From the cell containing the given text, extract its center point as [X, Y] coordinate. 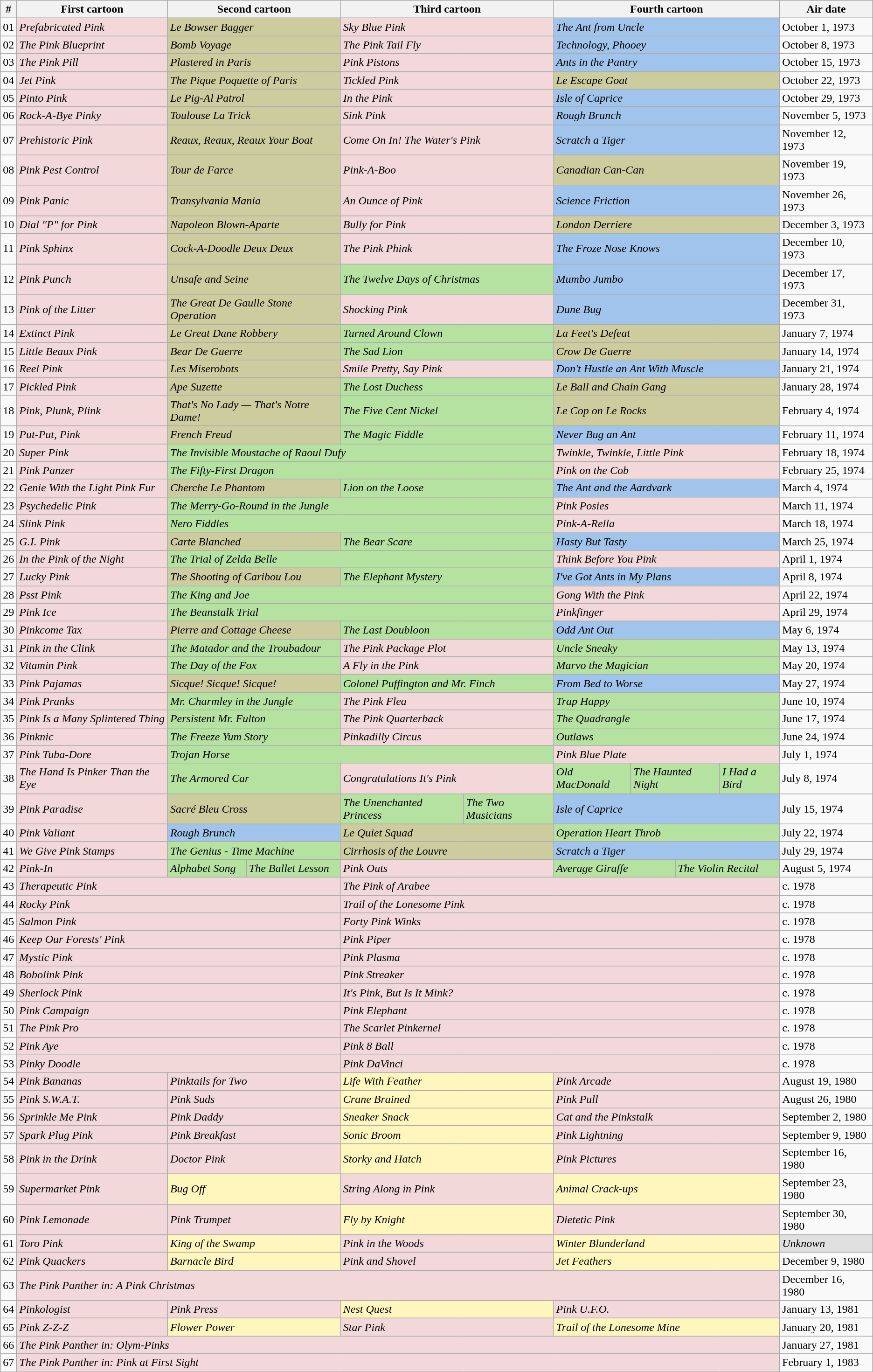
06 [8, 116]
Second cartoon [254, 9]
The Hand Is Pinker Than the Eye [92, 778]
Le Pig-Al Patrol [254, 98]
65 [8, 1327]
Operation Heart Throb [667, 833]
Pink of the Litter [92, 310]
March 25, 1974 [826, 541]
Average Giraffe [615, 868]
The Pink Tail Fly [447, 45]
Pink Blue Plate [667, 754]
Outlaws [667, 737]
The Sad Lion [447, 351]
The Pink Panther in: A Pink Christmas [398, 1286]
Dietetic Pink [667, 1219]
Science Friction [667, 201]
46 [8, 940]
July 22, 1974 [826, 833]
Pink Pistons [447, 63]
We Give Pink Stamps [92, 850]
Prefabricated Pink [92, 27]
Pink Aye [179, 1046]
36 [8, 737]
Pink Arcade [667, 1081]
27 [8, 577]
The Pink Pro [179, 1028]
The Great De Gaulle Stone Operation [254, 310]
March 4, 1974 [826, 488]
Little Beaux Pink [92, 351]
The Twelve Days of Christmas [447, 279]
Reel Pink [92, 369]
53 [8, 1064]
Trojan Horse [360, 754]
The Magic Fiddle [447, 435]
08 [8, 170]
Pink Trumpet [254, 1219]
Uncle Sneaky [667, 648]
Pink, Plunk, Plink [92, 411]
43 [8, 886]
Pink Posies [667, 506]
November 19, 1973 [826, 170]
Ants in the Pantry [667, 63]
Genie With the Light Pink Fur [92, 488]
The Genius - Time Machine [254, 850]
I Had a Bird [749, 778]
February 1, 1983 [826, 1363]
04 [8, 80]
Sacré Bleu Cross [254, 809]
Pink Quackers [92, 1261]
Nero Fiddles [360, 523]
Pink Streaker [560, 975]
Pink Lemonade [92, 1219]
Pink Panzer [92, 470]
The Ballet Lesson [293, 868]
The Shooting of Caribou Lou [254, 577]
Bully for Pink [447, 224]
March 18, 1974 [826, 523]
Third cartoon [447, 9]
Trail of the Lonesome Pink [560, 904]
Super Pink [92, 453]
In the Pink [447, 98]
January 14, 1974 [826, 351]
15 [8, 351]
July 29, 1974 [826, 850]
Pinto Pink [92, 98]
Le Quiet Squad [447, 833]
The Pink Blueprint [92, 45]
September 30, 1980 [826, 1219]
April 1, 1974 [826, 559]
Salmon Pink [179, 922]
Pinky Doodle [179, 1064]
Pink Tuba-Dore [92, 754]
Pink Paradise [92, 809]
Mumbo Jumbo [667, 279]
The Beanstalk Trial [360, 613]
19 [8, 435]
Persistent Mr. Fulton [254, 719]
66 [8, 1345]
Pink Pictures [667, 1159]
December 31, 1973 [826, 310]
Pierre and Cottage Cheese [254, 630]
Bear De Guerre [254, 351]
38 [8, 778]
64 [8, 1309]
Barnacle Bird [254, 1261]
It's Pink, But Is It Mink? [560, 993]
12 [8, 279]
Life With Feather [447, 1081]
November 26, 1973 [826, 201]
July 8, 1974 [826, 778]
Pinknic [92, 737]
October 1, 1973 [826, 27]
Supermarket Pink [92, 1189]
Pink Bananas [92, 1081]
Pink and Shovel [447, 1261]
17 [8, 387]
The Two Musicians [508, 809]
The Violin Recital [727, 868]
The Trial of Zelda Belle [360, 559]
April 22, 1974 [826, 595]
Napoleon Blown-Aparte [254, 224]
Bobolink Pink [179, 975]
September 16, 1980 [826, 1159]
Pink Is a Many Splintered Thing [92, 719]
31 [8, 648]
Dune Bug [667, 310]
September 23, 1980 [826, 1189]
May 13, 1974 [826, 648]
56 [8, 1117]
Therapeutic Pink [179, 886]
25 [8, 541]
Transylvania Mania [254, 201]
Pink in the Clink [92, 648]
The Elephant Mystery [447, 577]
Pink Piper [560, 940]
40 [8, 833]
50 [8, 1010]
Winter Blunderland [667, 1244]
La Feet's Defeat [667, 334]
The Pink Panther in: Olym-Pinks [398, 1345]
21 [8, 470]
Nest Quest [447, 1309]
The Pink of Arabee [560, 886]
Pink Pull [667, 1099]
April 29, 1974 [826, 613]
Sprinkle Me Pink [92, 1117]
The Pink Package Plot [447, 648]
Les Miserobots [254, 369]
The Pink Phink [447, 248]
05 [8, 98]
# [8, 9]
From Bed to Worse [667, 683]
24 [8, 523]
The Froze Nose Knows [667, 248]
Cherche Le Phantom [254, 488]
Fourth cartoon [667, 9]
57 [8, 1135]
Pink on the Cob [667, 470]
Put-Put, Pink [92, 435]
Rock-A-Bye Pinky [92, 116]
Pickled Pink [92, 387]
Twinkle, Twinkle, Little Pink [667, 453]
Pinkadilly Circus [447, 737]
51 [8, 1028]
Keep Our Forests' Pink [179, 940]
Pink Breakfast [254, 1135]
April 8, 1974 [826, 577]
Pink 8 Ball [560, 1046]
December 16, 1980 [826, 1286]
Psychedelic Pink [92, 506]
Le Bowser Bagger [254, 27]
February 18, 1974 [826, 453]
February 4, 1974 [826, 411]
Unknown [826, 1244]
01 [8, 27]
The Ant from Uncle [667, 27]
Turned Around Clown [447, 334]
Pink Sphinx [92, 248]
The Invisible Moustache of Raoul Dufy [360, 453]
Pink Campaign [179, 1010]
39 [8, 809]
Pink Elephant [560, 1010]
Le Escape Goat [667, 80]
December 17, 1973 [826, 279]
An Ounce of Pink [447, 201]
22 [8, 488]
Jet Pink [92, 80]
Colonel Puffington and Mr. Finch [447, 683]
January 28, 1974 [826, 387]
May 6, 1974 [826, 630]
Cock-A-Doodle Deux Deux [254, 248]
In the Pink of the Night [92, 559]
Cirrhosis of the Louvre [447, 850]
18 [8, 411]
Lion on the Loose [447, 488]
Pink Suds [254, 1099]
Reaux, Reaux, Reaux Your Boat [254, 140]
October 29, 1973 [826, 98]
20 [8, 453]
Pink Outs [447, 868]
Animal Crack-ups [667, 1189]
Star Pink [447, 1327]
June 24, 1974 [826, 737]
Toro Pink [92, 1244]
The Merry-Go-Round in the Jungle [360, 506]
30 [8, 630]
The Last Doubloon [447, 630]
November 12, 1973 [826, 140]
King of the Swamp [254, 1244]
Crow De Guerre [667, 351]
Pink Pranks [92, 701]
Unsafe and Seine [254, 279]
Pink-A-Boo [447, 170]
Never Bug an Ant [667, 435]
French Freud [254, 435]
The Matador and the Troubadour [254, 648]
October 8, 1973 [826, 45]
Air date [826, 9]
03 [8, 63]
Pink DaVinci [560, 1064]
26 [8, 559]
Flower Power [254, 1327]
Plastered in Paris [254, 63]
Le Great Dane Robbery [254, 334]
Forty Pink Winks [560, 922]
Spark Plug Pink [92, 1135]
44 [8, 904]
Bug Off [254, 1189]
October 22, 1973 [826, 80]
A Fly in the Pink [447, 666]
January 27, 1981 [826, 1345]
Bomb Voyage [254, 45]
The Day of the Fox [254, 666]
52 [8, 1046]
Vitamin Pink [92, 666]
July 1, 1974 [826, 754]
The Armored Car [254, 778]
September 9, 1980 [826, 1135]
Pink Ice [92, 613]
Gong With the Pink [667, 595]
Extinct Pink [92, 334]
The Fifty-First Dragon [360, 470]
Don't Hustle an Ant With Muscle [667, 369]
July 15, 1974 [826, 809]
G.I. Pink [92, 541]
The Lost Duchess [447, 387]
11 [8, 248]
Le Cop on Le Rocks [667, 411]
London Derriere [667, 224]
Pink Plasma [560, 957]
Shocking Pink [447, 310]
67 [8, 1363]
Pinktails for Two [254, 1081]
Pink U.F.O. [667, 1309]
The Ant and the Aardvark [667, 488]
March 11, 1974 [826, 506]
49 [8, 993]
Sonic Broom [447, 1135]
Pink Press [254, 1309]
Fly by Knight [447, 1219]
45 [8, 922]
Storky and Hatch [447, 1159]
Hasty But Tasty [667, 541]
Pink Daddy [254, 1117]
Tickled Pink [447, 80]
The Five Cent Nickel [447, 411]
August 19, 1980 [826, 1081]
November 5, 1973 [826, 116]
Come On In! The Water's Pink [447, 140]
Jet Feathers [667, 1261]
37 [8, 754]
Tour de Farce [254, 170]
June 17, 1974 [826, 719]
63 [8, 1286]
The Unenchanted Princess [402, 809]
14 [8, 334]
The Quadrangle [667, 719]
09 [8, 201]
Pink Lightning [667, 1135]
32 [8, 666]
Sherlock Pink [179, 993]
The Scarlet Pinkernel [560, 1028]
60 [8, 1219]
42 [8, 868]
The King and Joe [360, 595]
December 9, 1980 [826, 1261]
Pink S.W.A.T. [92, 1099]
January 20, 1981 [826, 1327]
Doctor Pink [254, 1159]
Alphabet Song [207, 868]
02 [8, 45]
Crane Brained [447, 1099]
Psst Pink [92, 595]
Sink Pink [447, 116]
Pink Valiant [92, 833]
Dial "P" for Pink [92, 224]
13 [8, 310]
Marvo the Magician [667, 666]
58 [8, 1159]
Mystic Pink [179, 957]
February 25, 1974 [826, 470]
The Haunted Night [675, 778]
Trap Happy [667, 701]
Toulouse La Trick [254, 116]
35 [8, 719]
The Freeze Yum Story [254, 737]
February 11, 1974 [826, 435]
Odd Ant Out [667, 630]
Old MacDonald [592, 778]
Slink Pink [92, 523]
Cat and the Pinkstalk [667, 1117]
Pinkcome Tax [92, 630]
August 5, 1974 [826, 868]
33 [8, 683]
The Bear Scare [447, 541]
41 [8, 850]
55 [8, 1099]
First cartoon [92, 9]
September 2, 1980 [826, 1117]
String Along in Pink [447, 1189]
Pink Punch [92, 279]
Trail of the Lonesome Mine [667, 1327]
Pink in the Drink [92, 1159]
Pink Panic [92, 201]
I've Got Ants in My Plans [667, 577]
January 7, 1974 [826, 334]
December 10, 1973 [826, 248]
Smile Pretty, Say Pink [447, 369]
Lucky Pink [92, 577]
May 27, 1974 [826, 683]
June 10, 1974 [826, 701]
The Pink Panther in: Pink at First Sight [398, 1363]
Think Before You Pink [667, 559]
Sicque! Sicque! Sicque! [254, 683]
07 [8, 140]
That's No Lady — That's Notre Dame! [254, 411]
The Pique Poquette of Paris [254, 80]
December 3, 1973 [826, 224]
Pinkfinger [667, 613]
Pink Pest Control [92, 170]
Canadian Can-Can [667, 170]
The Pink Flea [447, 701]
Technology, Phooey [667, 45]
Pink-A-Rella [667, 523]
28 [8, 595]
Mr. Charmley in the Jungle [254, 701]
47 [8, 957]
Pink in the Woods [447, 1244]
Sky Blue Pink [447, 27]
Prehistoric Pink [92, 140]
October 15, 1973 [826, 63]
34 [8, 701]
January 13, 1981 [826, 1309]
Le Ball and Chain Gang [667, 387]
Rocky Pink [179, 904]
Sneaker Snack [447, 1117]
The Pink Quarterback [447, 719]
Pinkologist [92, 1309]
Ape Suzette [254, 387]
Pink-In [92, 868]
62 [8, 1261]
Congratulations It's Pink [447, 778]
23 [8, 506]
59 [8, 1189]
61 [8, 1244]
10 [8, 224]
29 [8, 613]
Pink Z-Z-Z [92, 1327]
May 20, 1974 [826, 666]
16 [8, 369]
August 26, 1980 [826, 1099]
Carte Blanched [254, 541]
January 21, 1974 [826, 369]
Pink Pajamas [92, 683]
54 [8, 1081]
48 [8, 975]
The Pink Pill [92, 63]
